Find where the given text appears and provide that cell's center as [X, Y] coordinate. 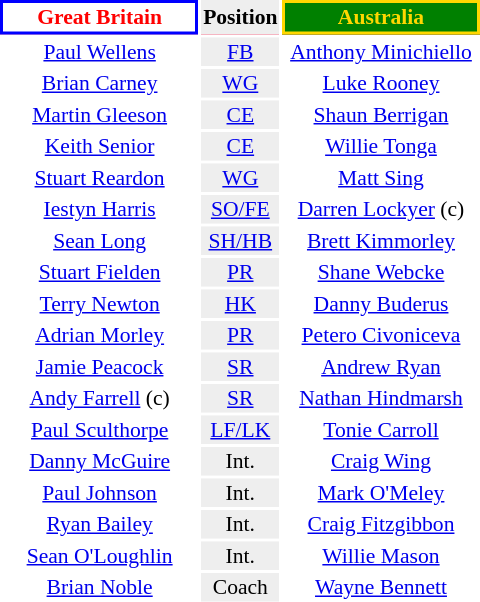
Australia [381, 17]
Paul Sculthorpe [100, 430]
Andrew Ryan [381, 366]
Great Britain [100, 17]
Stuart Fielden [100, 272]
Brian Carney [100, 83]
Andy Farrell (c) [100, 398]
Martin Gleeson [100, 114]
Brian Noble [100, 587]
Wayne Bennett [381, 587]
Position [240, 17]
Willie Tonga [381, 146]
Shane Webcke [381, 272]
Darren Lockyer (c) [381, 209]
Jamie Peacock [100, 366]
Anthony Minichiello [381, 52]
Shaun Berrigan [381, 114]
Sean O'Loughlin [100, 556]
Keith Senior [100, 146]
Stuart Reardon [100, 178]
Terry Newton [100, 304]
Coach [240, 587]
LF/LK [240, 430]
Willie Mason [381, 556]
Paul Johnson [100, 492]
SO/FE [240, 209]
Adrian Morley [100, 335]
Sean Long [100, 240]
Nathan Hindmarsh [381, 398]
Danny McGuire [100, 461]
Petero Civoniceva [381, 335]
Ryan Bailey [100, 524]
Matt Sing [381, 178]
Craig Wing [381, 461]
Danny Buderus [381, 304]
Iestyn Harris [100, 209]
Craig Fitzgibbon [381, 524]
Mark O'Meley [381, 492]
Tonie Carroll [381, 430]
Brett Kimmorley [381, 240]
HK [240, 304]
Luke Rooney [381, 83]
SH/HB [240, 240]
FB [240, 52]
Paul Wellens [100, 52]
